Identify which cell holds the provided text, then report its (x, y) central coordinate. 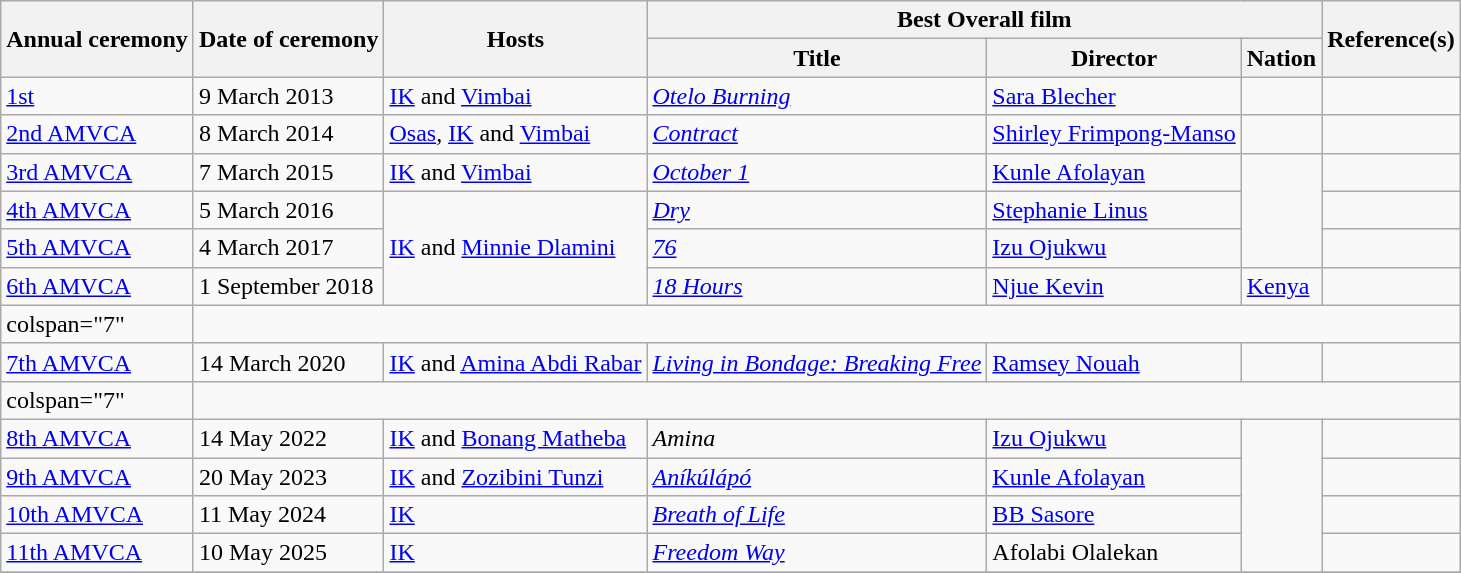
7th AMVCA (98, 362)
Hosts (516, 39)
Njue Kevin (1114, 286)
Director (1114, 58)
7 March 2015 (288, 172)
20 May 2023 (288, 477)
4th AMVCA (98, 210)
Aníkúlápó (817, 477)
1 September 2018 (288, 286)
18 Hours (817, 286)
Shirley Frimpong-Manso (1114, 134)
6th AMVCA (98, 286)
Title (817, 58)
4 March 2017 (288, 248)
10 May 2025 (288, 553)
Nation (1281, 58)
5th AMVCA (98, 248)
Ramsey Nouah (1114, 362)
10th AMVCA (98, 515)
3rd AMVCA (98, 172)
Date of ceremony (288, 39)
5 March 2016 (288, 210)
Dry (817, 210)
11 May 2024 (288, 515)
Contract (817, 134)
Sara Blecher (1114, 96)
Osas, IK and Vimbai (516, 134)
Freedom Way (817, 553)
9th AMVCA (98, 477)
11th AMVCA (98, 553)
Otelo Burning (817, 96)
Reference(s) (1392, 39)
October 1 (817, 172)
Afolabi Olalekan (1114, 553)
Living in Bondage: Breaking Free (817, 362)
9 March 2013 (288, 96)
14 May 2022 (288, 438)
IK and Zozibini Tunzi (516, 477)
8 March 2014 (288, 134)
IK and Amina Abdi Rabar (516, 362)
Annual ceremony (98, 39)
14 March 2020 (288, 362)
2nd AMVCA (98, 134)
IK and Minnie Dlamini (516, 248)
Stephanie Linus (1114, 210)
Best Overall film (984, 20)
Breath of Life (817, 515)
76 (817, 248)
8th AMVCA (98, 438)
Kenya (1281, 286)
BB Sasore (1114, 515)
Amina (817, 438)
1st (98, 96)
IK and Bonang Matheba (516, 438)
